Return the [x, y] coordinate for the center point of the cell that contains the specified text.  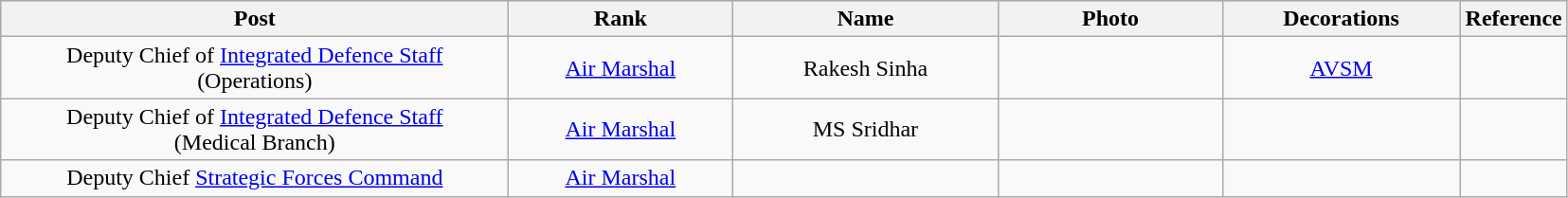
Rakesh Sinha [866, 68]
Reference [1514, 19]
Deputy Chief of Integrated Defence Staff(Operations) [255, 68]
Deputy Chief of Integrated Defence Staff(Medical Branch) [255, 129]
Post [255, 19]
MS Sridhar [866, 129]
AVSM [1342, 68]
Photo [1110, 19]
Decorations [1342, 19]
Rank [621, 19]
Deputy Chief Strategic Forces Command [255, 178]
Name [866, 19]
